Determine the (X, Y) coordinate at the center of the cell enclosing the given text.  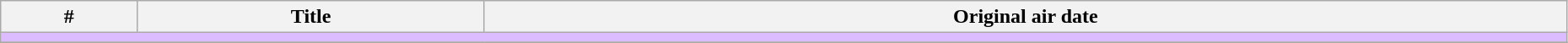
Original air date (1026, 17)
# (69, 17)
Title (311, 17)
